Return the [x, y] coordinate for the center point of the cell that contains the specified text.  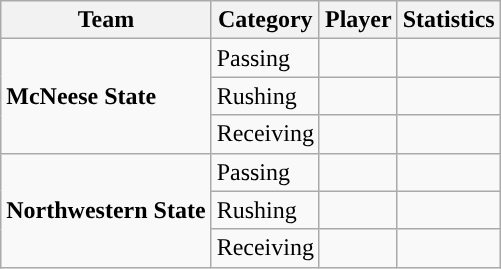
Statistics [448, 20]
McNeese State [106, 96]
Team [106, 20]
Category [265, 20]
Northwestern State [106, 210]
Player [358, 20]
